Scan for the cell matching the given text and deliver its (X, Y) coordinate at center. 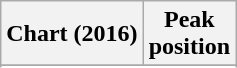
Peakposition (189, 34)
Chart (2016) (72, 34)
